From the cell containing the given text, extract its center point as [X, Y] coordinate. 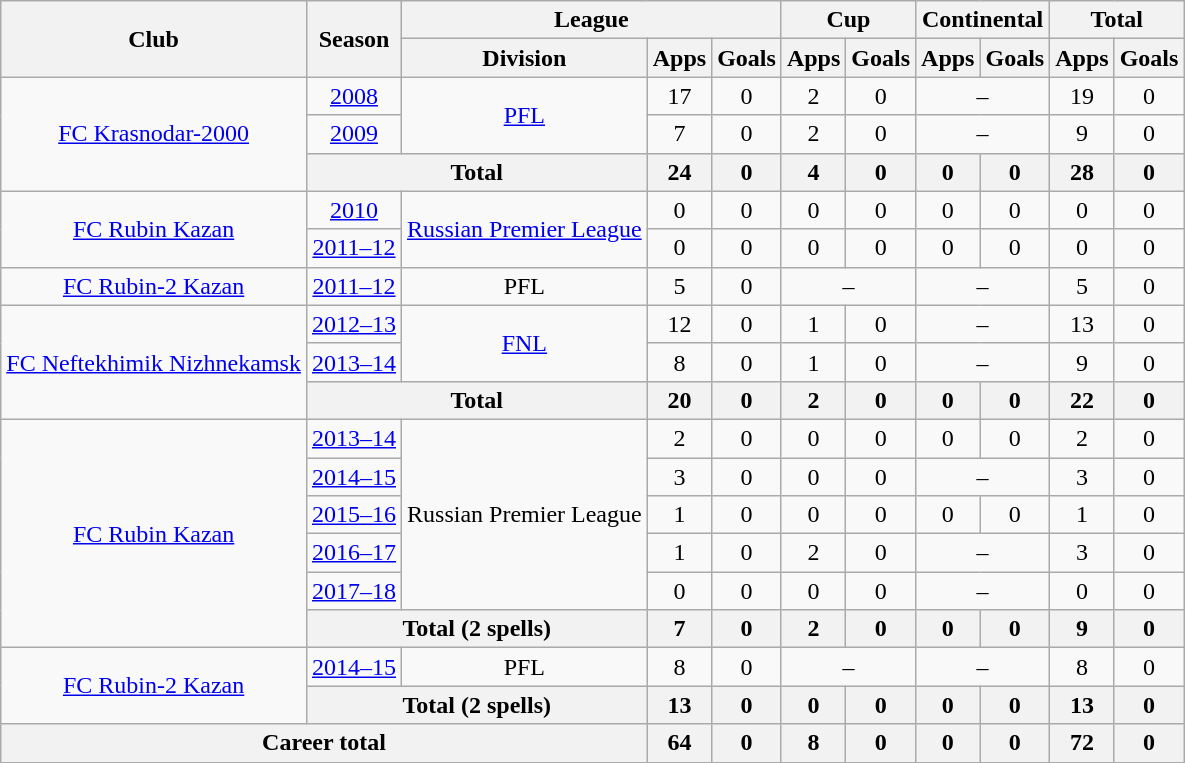
FC Krasnodar-2000 [154, 134]
24 [679, 172]
28 [1082, 172]
2009 [354, 134]
Division [525, 58]
64 [679, 743]
4 [813, 172]
FC Neftekhimik Nizhnekamsk [154, 362]
12 [679, 324]
Season [354, 39]
17 [679, 96]
Cup [848, 20]
2015–16 [354, 515]
2017–18 [354, 591]
2010 [354, 210]
19 [1082, 96]
Career total [324, 743]
Club [154, 39]
2012–13 [354, 324]
2008 [354, 96]
League [592, 20]
Continental [983, 20]
72 [1082, 743]
FNL [525, 343]
2016–17 [354, 553]
20 [679, 400]
22 [1082, 400]
